For the text-containing cell, return its midpoint in [x, y] coordinate format. 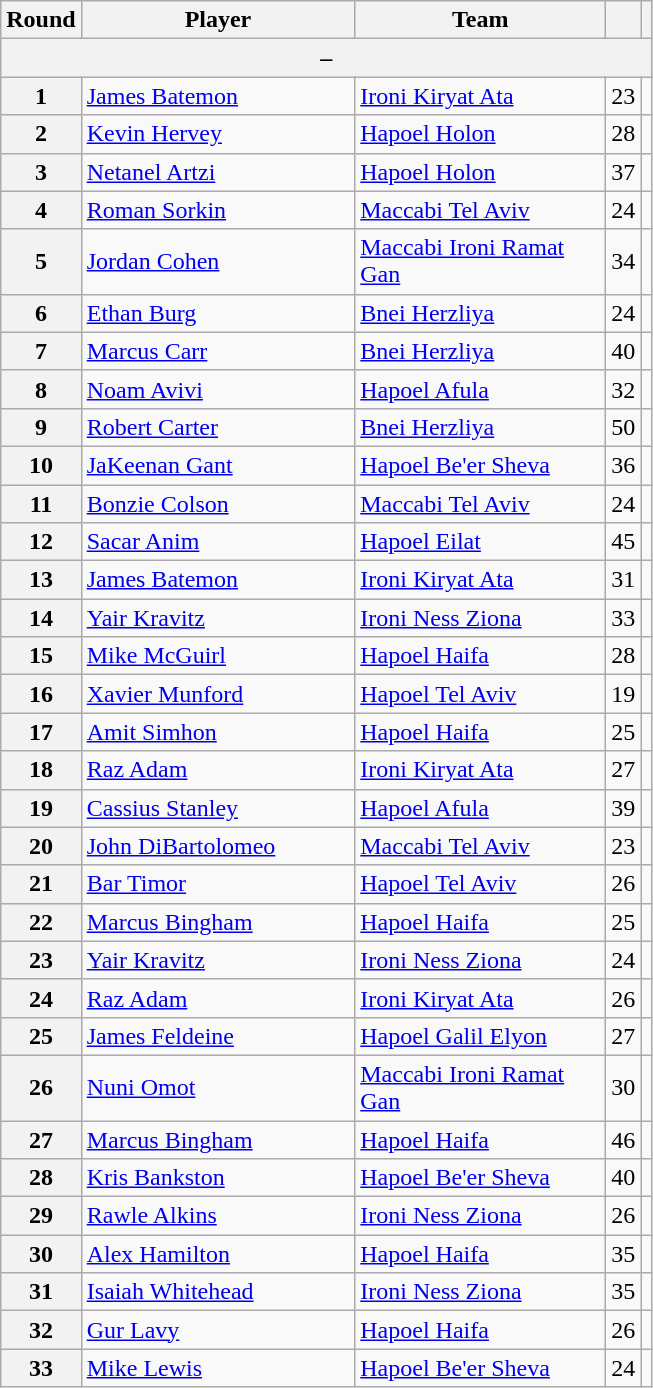
Netanel Artzi [218, 172]
– [326, 58]
Amit Simhon [218, 732]
JaKeenan Gant [218, 465]
9 [41, 427]
15 [41, 656]
Hapoel Galil Elyon [480, 1036]
John DiBartolomeo [218, 846]
10 [41, 465]
Player [218, 20]
18 [41, 770]
Roman Sorkin [218, 210]
Sacar Anim [218, 542]
12 [41, 542]
2 [41, 134]
13 [41, 580]
Cassius Stanley [218, 808]
21 [41, 884]
36 [624, 465]
37 [624, 172]
14 [41, 618]
Kevin Hervey [218, 134]
6 [41, 313]
Gur Lavy [218, 1330]
Bar Timor [218, 884]
16 [41, 694]
1 [41, 96]
22 [41, 922]
50 [624, 427]
Jordan Cohen [218, 262]
Hapoel Eilat [480, 542]
3 [41, 172]
20 [41, 846]
Bonzie Colson [218, 503]
7 [41, 351]
8 [41, 389]
Marcus Carr [218, 351]
Noam Avivi [218, 389]
Alex Hamilton [218, 1254]
Mike Lewis [218, 1368]
45 [624, 542]
Team [480, 20]
5 [41, 262]
Isaiah Whitehead [218, 1292]
Round [41, 20]
29 [41, 1216]
Kris Bankston [218, 1178]
Xavier Munford [218, 694]
39 [624, 808]
James Feldeine [218, 1036]
Mike McGuirl [218, 656]
Rawle Alkins [218, 1216]
46 [624, 1139]
4 [41, 210]
Ethan Burg [218, 313]
34 [624, 262]
Robert Carter [218, 427]
11 [41, 503]
17 [41, 732]
Nuni Omot [218, 1088]
